Return the (x, y) coordinate for the center point of the cell that contains the specified text.  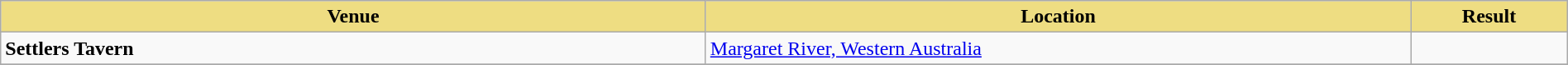
Settlers Tavern (354, 48)
Venue (354, 17)
Margaret River, Western Australia (1059, 48)
Location (1059, 17)
Result (1489, 17)
